Pinpoint the cell where the given text exists, returning its (x, y) midpoint coordinate. 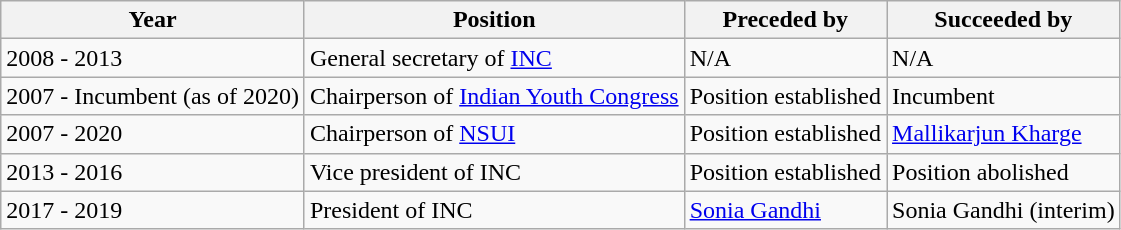
2007 - 2020 (153, 134)
Sonia Gandhi (785, 210)
Mallikarjun Kharge (1004, 134)
Preceded by (785, 20)
Incumbent (1004, 96)
Chairperson of Indian Youth Congress (494, 96)
Position abolished (1004, 172)
Succeeded by (1004, 20)
President of INC (494, 210)
2013 - 2016 (153, 172)
Chairperson of NSUI (494, 134)
General secretary of INC (494, 58)
Position (494, 20)
2008 - 2013 (153, 58)
Sonia Gandhi (interim) (1004, 210)
2017 - 2019 (153, 210)
Year (153, 20)
2007 - Incumbent (as of 2020) (153, 96)
Vice president of INC (494, 172)
